Provide the [x, y] coordinate of the cell's center where the given text is located.  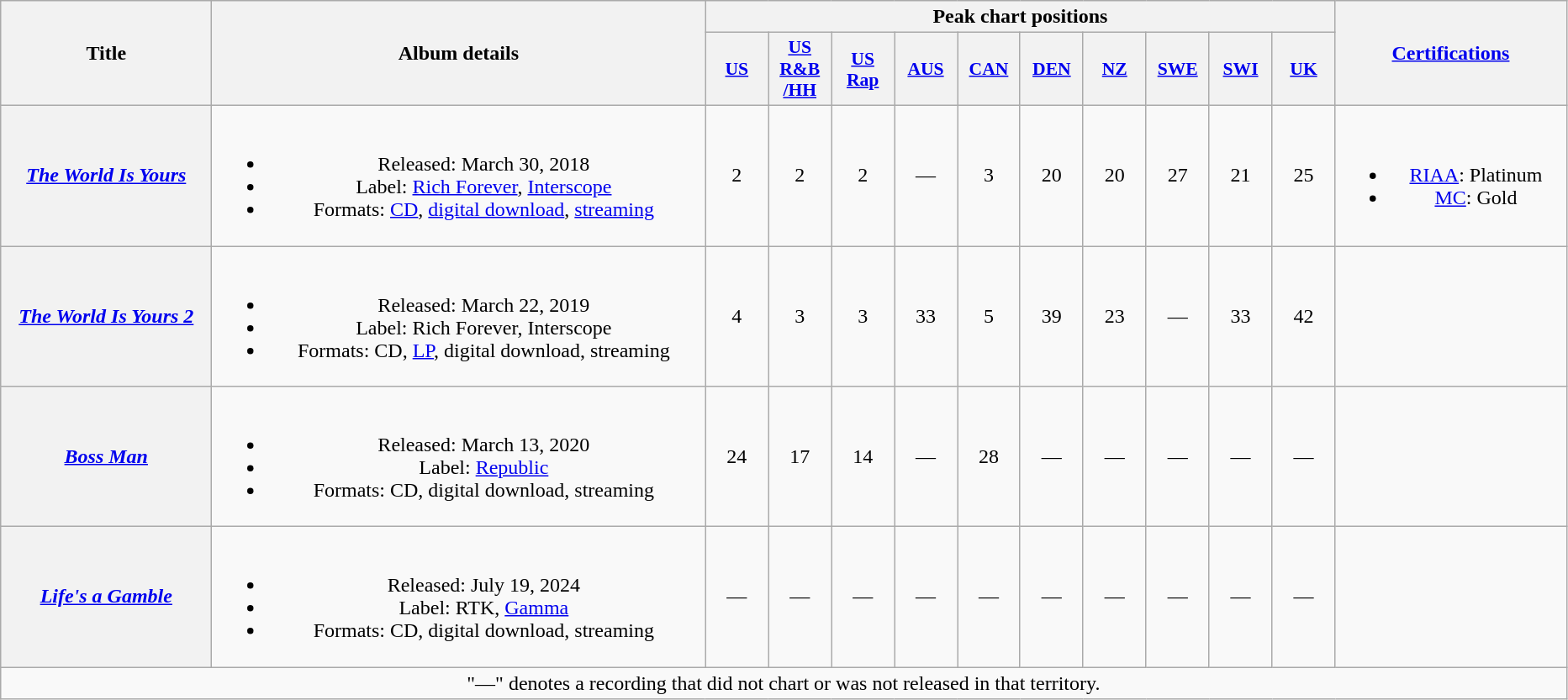
23 [1115, 316]
Released: March 22, 2019Label: Rich Forever, InterscopeFormats: CD, LP, digital download, streaming [459, 316]
Life's a Gamble [106, 597]
14 [863, 457]
RIAA: PlatinumMC: Gold [1451, 175]
The World Is Yours 2 [106, 316]
SWE [1177, 69]
24 [736, 457]
Released: March 13, 2020Label: RepublicFormats: CD, digital download, streaming [459, 457]
Certifications [1451, 54]
"—" denotes a recording that did not chart or was not released in that territory. [784, 683]
Boss Man [106, 457]
DEN [1051, 69]
NZ [1115, 69]
28 [989, 457]
USRap [863, 69]
5 [989, 316]
Released: March 30, 2018Label: Rich Forever, InterscopeFormats: CD, digital download, streaming [459, 175]
SWI [1241, 69]
US [736, 69]
21 [1241, 175]
Peak chart positions [1021, 17]
USR&B/HH [800, 69]
17 [800, 457]
42 [1303, 316]
25 [1303, 175]
UK [1303, 69]
Album details [459, 54]
27 [1177, 175]
Title [106, 54]
CAN [989, 69]
AUS [927, 69]
Released: July 19, 2024Label: RTK, GammaFormats: CD, digital download, streaming [459, 597]
4 [736, 316]
The World Is Yours [106, 175]
39 [1051, 316]
